Provide the [x, y] coordinate of the cell's center where the given text is located.  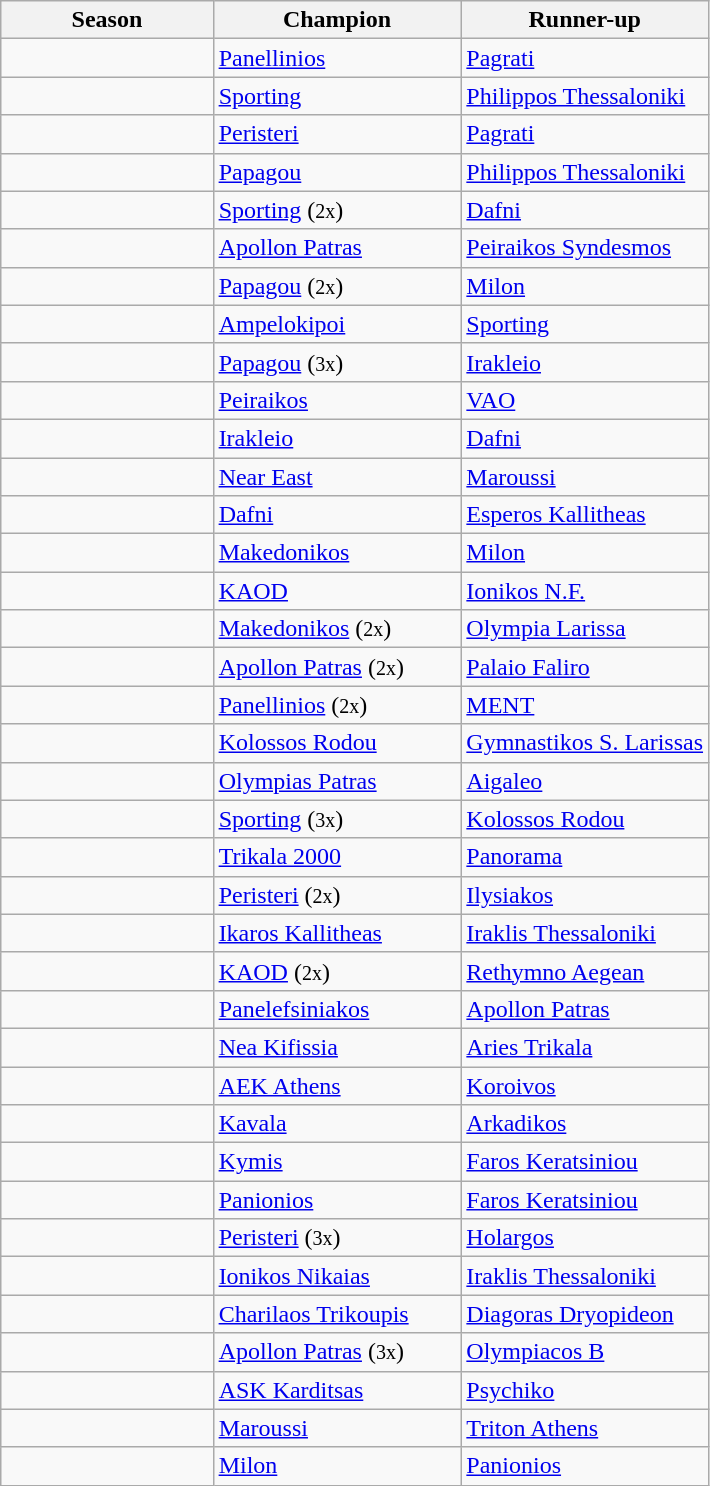
Sporting (3x) [337, 819]
Makedonikos [337, 553]
Rethymno Aegean [585, 971]
Champion [337, 20]
Makedonikos (2x) [337, 629]
Triton Athens [585, 1428]
Holargos [585, 1238]
Ionikos N.F. [585, 591]
Diagoras Dryopideon [585, 1314]
Esperos Kallitheas [585, 515]
Arkadikos [585, 1124]
Gymnastikos S. Larissas [585, 743]
Kymis [337, 1162]
Apollon Patras (2x) [337, 667]
Season [107, 20]
Sporting (2x) [337, 210]
Ampelokipoi [337, 324]
Runner-up [585, 20]
KAOD (2x) [337, 971]
Panellinios [337, 58]
Panelefsiniakos [337, 1009]
Peiraikos Syndesmos [585, 248]
Aigaleo [585, 781]
Peristeri (2x) [337, 895]
Apollon Patras (3x) [337, 1352]
Olympia Larissa [585, 629]
Olympiacos B [585, 1352]
Peristeri [337, 134]
Palaio Faliro [585, 667]
Kavala [337, 1124]
Aries Trikala [585, 1047]
ASK Karditsas [337, 1390]
Panorama [585, 857]
Psychiko [585, 1390]
Ilysiakos [585, 895]
Papagou (2x) [337, 286]
Papagou (3x) [337, 362]
Peristeri (3x) [337, 1238]
Panellinios (2x) [337, 705]
Olympias Patras [337, 781]
Near East [337, 477]
MENT [585, 705]
Ionikos Nikaias [337, 1276]
AEK Athens [337, 1085]
Peiraikos [337, 400]
Ikaros Kallitheas [337, 933]
Charilaos Trikoupis [337, 1314]
Trikala 2000 [337, 857]
KAOD [337, 591]
Papagou [337, 172]
Koroivos [585, 1085]
VAO [585, 400]
Nea Kifissia [337, 1047]
